Provide the (X, Y) coordinate of the cell's center where the given text is located.  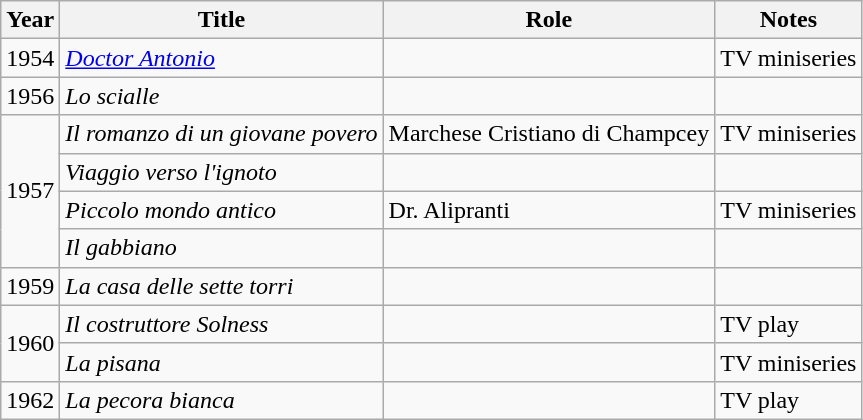
Title (222, 20)
Doctor Antonio (222, 58)
Notes (788, 20)
La casa delle sette torri (222, 286)
Marchese Cristiano di Champcey (549, 134)
La pecora bianca (222, 400)
1960 (30, 343)
La pisana (222, 362)
Year (30, 20)
1962 (30, 400)
Dr. Alipranti (549, 210)
1954 (30, 58)
Il gabbiano (222, 248)
1956 (30, 96)
1957 (30, 191)
Il costruttore Solness (222, 324)
Il romanzo di un giovane povero (222, 134)
Role (549, 20)
Lo scialle (222, 96)
Piccolo mondo antico (222, 210)
Viaggio verso l'ignoto (222, 172)
1959 (30, 286)
